Extract the (x, y) coordinate from the center of the cell holding the provided text.  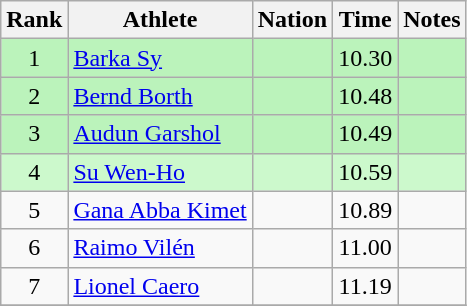
10.30 (366, 58)
11.00 (366, 248)
7 (34, 286)
Barka Sy (160, 58)
6 (34, 248)
10.48 (366, 96)
10.89 (366, 210)
1 (34, 58)
10.59 (366, 172)
4 (34, 172)
Raimo Vilén (160, 248)
Audun Garshol (160, 134)
Gana Abba Kimet (160, 210)
Notes (432, 20)
3 (34, 134)
11.19 (366, 286)
Time (366, 20)
Nation (292, 20)
10.49 (366, 134)
2 (34, 96)
5 (34, 210)
Lionel Caero (160, 286)
Rank (34, 20)
Bernd Borth (160, 96)
Athlete (160, 20)
Su Wen-Ho (160, 172)
